Search for the cell housing the specified text and yield its [X, Y] center coordinate. 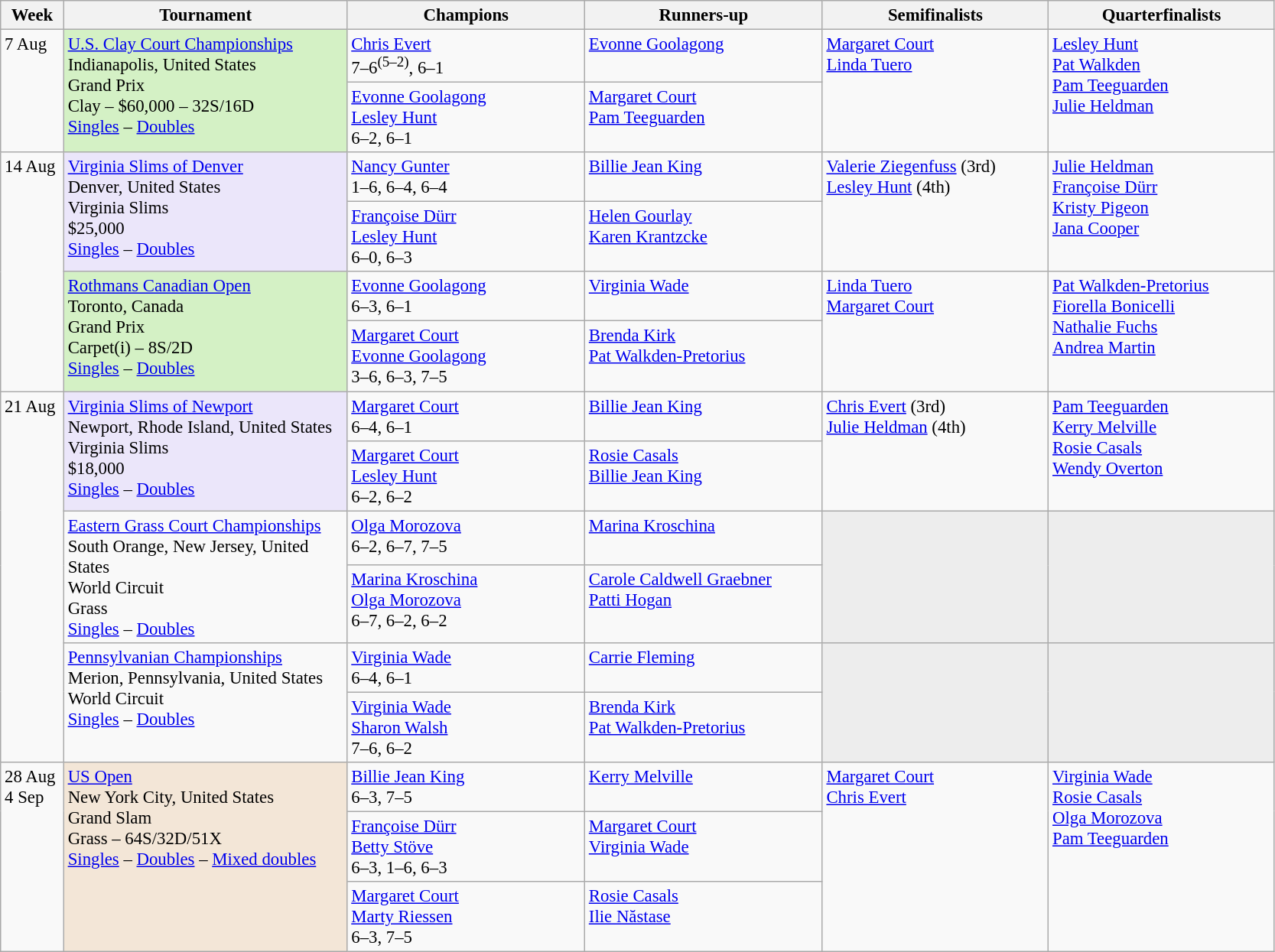
Margaret Court Pam Teeguarden [704, 118]
Virginia Wade Rosie Casals Olga Morozova Pam Teeguarden [1162, 857]
Olga Morozova 6–2, 6–7, 7–5 [467, 538]
Billie Jean King6–3, 7–5 [467, 788]
Helen Gourlay Karen Krantzcke [704, 237]
Quarterfinalists [1162, 15]
Carole Caldwell Graebner Patti Hogan [704, 604]
Pam Teeguarden Kerry Melville Rosie Casals Wendy Overton [1162, 451]
Virginia Slims of DenverDenver, United StatesVirginia Slims$25,000Singles – Doubles [205, 212]
Françoise Dürr Betty Stöve 6–3, 1–6, 6–3 [467, 846]
Margaret Court Evonne Goolagong 3–6, 6–3, 7–5 [467, 356]
Pennsylvanian Championships Merion, Pennsylvania, United StatesWorld CircuitSingles – Doubles [205, 702]
Virginia Slims of NewportNewport, Rhode Island, United StatesVirginia Slims$18,000Singles – Doubles [205, 451]
Week [32, 15]
Valerie Ziegenfuss (3rd) Lesley Hunt (4th) [935, 212]
Nancy Gunter 1–6, 6–4, 6–4 [467, 177]
21 Aug [32, 577]
Lesley Hunt Pat Walkden Pam Teeguarden Julie Heldman [1162, 92]
Margaret Court 6–4, 6–1 [467, 416]
Semifinalists [935, 15]
Rosie Casals Ilie Năstase [704, 917]
Margaret Court Marty Riessen 6–3, 7–5 [467, 917]
Carrie Fleming [704, 667]
Margaret Court Linda Tuero [935, 92]
Eastern Grass Court Championships South Orange, New Jersey, United States World CircuitGrassSingles – Doubles [205, 577]
Margaret Court Virginia Wade [704, 846]
Margaret Court Lesley Hunt6–2, 6–2 [467, 476]
7 Aug [32, 92]
Marina Kroschina [704, 538]
Margaret Court Chris Evert [935, 857]
Virginia Wade Sharon Walsh 7–6, 6–2 [467, 727]
Linda Tuero Margaret Court [935, 332]
Evonne Goolagong 6–3, 6–1 [467, 297]
Champions [467, 15]
Kerry Melville [704, 788]
Virginia Wade 6–4, 6–1 [467, 667]
Evonne Goolagong Lesley Hunt 6–2, 6–1 [467, 118]
Rosie Casals Billie Jean King [704, 476]
US OpenNew York City, United StatesGrand SlamGrass – 64S/32D/51XSingles – Doubles – Mixed doubles [205, 857]
Virginia Wade [704, 297]
Tournament [205, 15]
Pat Walkden-Pretorius Fiorella Bonicelli Nathalie Fuchs Andrea Martin [1162, 332]
Rothmans Canadian Open Toronto, Canada Grand PrixCarpet(i) – 8S/2D Singles – Doubles [205, 332]
28 Aug4 Sep [32, 857]
Chris Evert (3rd) Julie Heldman (4th) [935, 451]
Julie Heldman Françoise Dürr Kristy Pigeon Jana Cooper [1162, 212]
U.S. Clay Court Championships Indianapolis, United States Grand Prix Clay – $60,000 – 32S/16DSingles – Doubles [205, 92]
Evonne Goolagong [704, 57]
Runners-up [704, 15]
Marina Kroschina Olga Morozova 6–7, 6–2, 6–2 [467, 604]
Chris Evert 7–6(5–2), 6–1 [467, 57]
14 Aug [32, 271]
Françoise Dürr Lesley Hunt6–0, 6–3 [467, 237]
